Return the (X, Y) coordinate for the center point of the cell that contains the specified text.  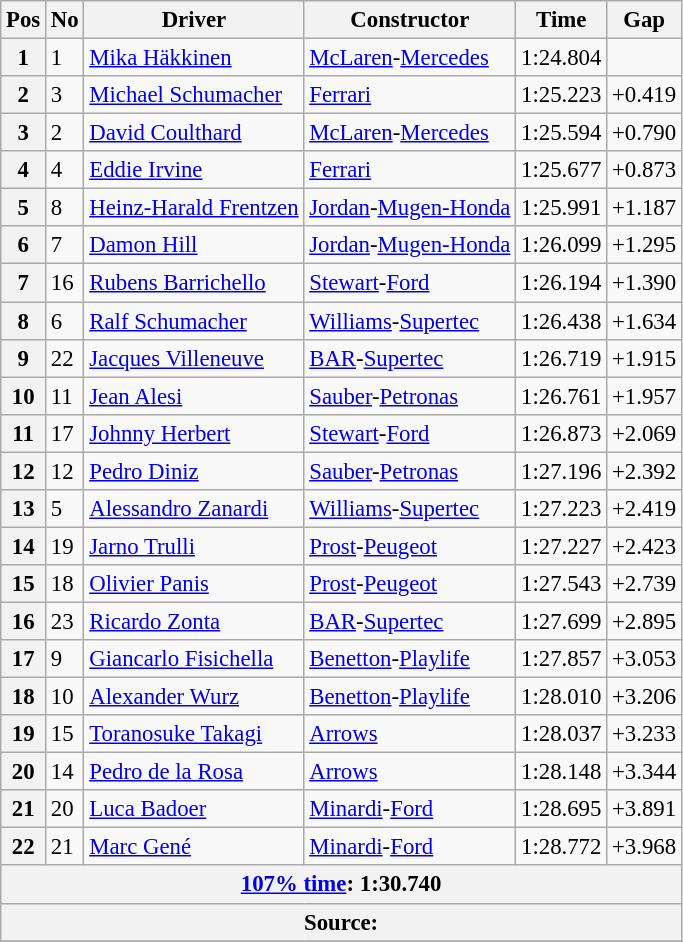
1:27.196 (562, 471)
+0.419 (644, 95)
+2.069 (644, 433)
Ralf Schumacher (194, 321)
Giancarlo Fisichella (194, 659)
1:26.873 (562, 433)
1:26.194 (562, 283)
Heinz-Harald Frentzen (194, 208)
+2.895 (644, 621)
1:28.695 (562, 809)
+0.790 (644, 133)
1:26.761 (562, 396)
Pedro de la Rosa (194, 772)
1:25.594 (562, 133)
Rubens Barrichello (194, 283)
Michael Schumacher (194, 95)
+3.053 (644, 659)
+3.344 (644, 772)
1:27.857 (562, 659)
1:27.223 (562, 509)
+1.187 (644, 208)
1:25.991 (562, 208)
1:25.223 (562, 95)
Luca Badoer (194, 809)
No (65, 20)
Alessandro Zanardi (194, 509)
+1.390 (644, 283)
+0.873 (644, 170)
Mika Häkkinen (194, 58)
1:25.677 (562, 170)
+1.634 (644, 321)
Jarno Trulli (194, 546)
+2.423 (644, 546)
1:28.148 (562, 772)
Alexander Wurz (194, 697)
+1.957 (644, 396)
+3.233 (644, 734)
Olivier Panis (194, 584)
Gap (644, 20)
+3.968 (644, 847)
1:27.699 (562, 621)
+3.206 (644, 697)
1:26.099 (562, 245)
+3.891 (644, 809)
Toranosuke Takagi (194, 734)
+1.915 (644, 358)
+1.295 (644, 245)
Marc Gené (194, 847)
1:28.037 (562, 734)
Driver (194, 20)
Pedro Diniz (194, 471)
1:28.010 (562, 697)
Jacques Villeneuve (194, 358)
Damon Hill (194, 245)
107% time: 1:30.740 (342, 885)
David Coulthard (194, 133)
+2.392 (644, 471)
Pos (24, 20)
1:26.438 (562, 321)
Ricardo Zonta (194, 621)
Constructor (410, 20)
1:27.543 (562, 584)
Source: (342, 922)
+2.419 (644, 509)
1:26.719 (562, 358)
Eddie Irvine (194, 170)
1:28.772 (562, 847)
23 (65, 621)
Jean Alesi (194, 396)
+2.739 (644, 584)
13 (24, 509)
1:24.804 (562, 58)
1:27.227 (562, 546)
Johnny Herbert (194, 433)
Time (562, 20)
